Pinpoint the cell where the given text exists, returning its [X, Y] midpoint coordinate. 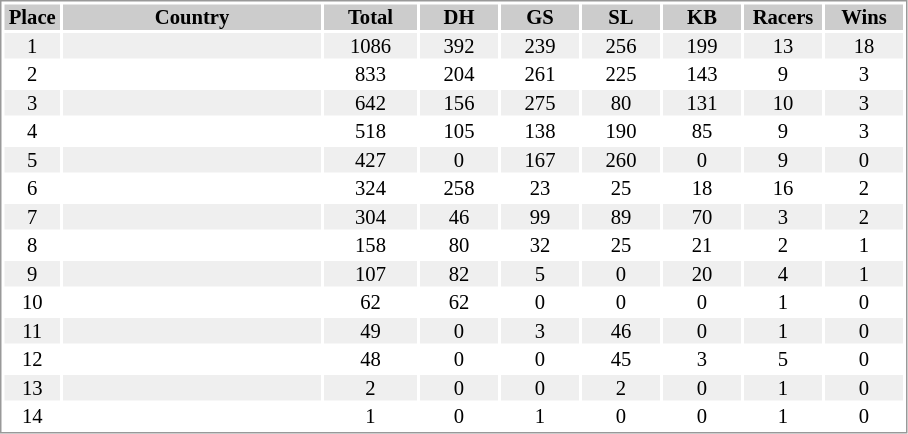
324 [370, 189]
239 [540, 46]
45 [621, 359]
260 [621, 160]
275 [540, 103]
138 [540, 131]
107 [370, 274]
23 [540, 189]
199 [702, 46]
518 [370, 131]
32 [540, 245]
DH [459, 17]
143 [702, 75]
SL [621, 17]
427 [370, 160]
642 [370, 103]
Racers [783, 17]
392 [459, 46]
70 [702, 217]
20 [702, 274]
1086 [370, 46]
11 [32, 331]
158 [370, 245]
Total [370, 17]
GS [540, 17]
256 [621, 46]
48 [370, 359]
261 [540, 75]
21 [702, 245]
99 [540, 217]
14 [32, 417]
7 [32, 217]
82 [459, 274]
Wins [864, 17]
204 [459, 75]
833 [370, 75]
105 [459, 131]
156 [459, 103]
16 [783, 189]
85 [702, 131]
49 [370, 331]
89 [621, 217]
167 [540, 160]
190 [621, 131]
Place [32, 17]
131 [702, 103]
225 [621, 75]
Country [192, 17]
258 [459, 189]
12 [32, 359]
304 [370, 217]
8 [32, 245]
6 [32, 189]
KB [702, 17]
